Locate the cell with the specified text and output its (x, y) center coordinate. 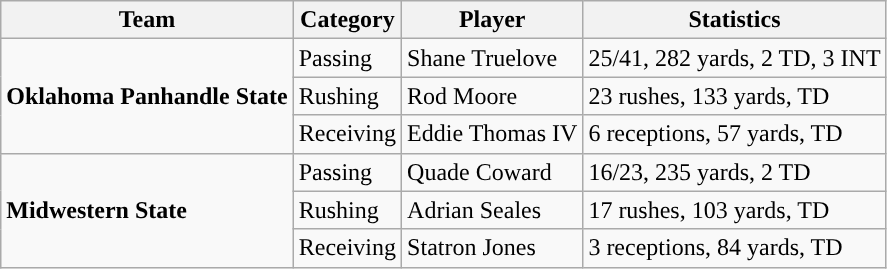
Player (492, 20)
Rod Moore (492, 96)
16/23, 235 yards, 2 TD (734, 172)
Oklahoma Panhandle State (147, 96)
Statistics (734, 20)
6 receptions, 57 yards, TD (734, 134)
Quade Coward (492, 172)
Category (347, 20)
3 receptions, 84 yards, TD (734, 248)
Eddie Thomas IV (492, 134)
Adrian Seales (492, 210)
Statron Jones (492, 248)
17 rushes, 103 yards, TD (734, 210)
Team (147, 20)
23 rushes, 133 yards, TD (734, 96)
25/41, 282 yards, 2 TD, 3 INT (734, 58)
Shane Truelove (492, 58)
Midwestern State (147, 210)
